Capture the cell that displays the provided text and extract its [x, y] central coordinate. 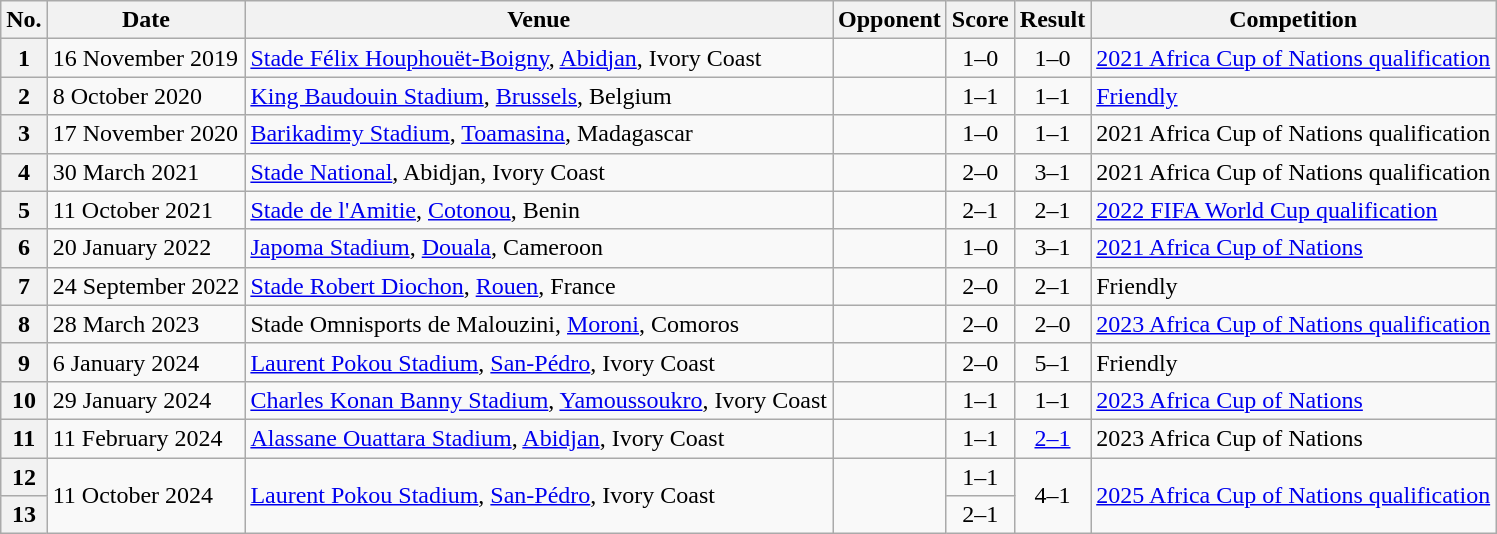
Alassane Ouattara Stadium, Abidjan, Ivory Coast [539, 438]
Venue [539, 20]
Stade Félix Houphouët-Boigny, Abidjan, Ivory Coast [539, 58]
20 January 2022 [146, 248]
4 [24, 172]
2025 Africa Cup of Nations qualification [1294, 496]
Stade National, Abidjan, Ivory Coast [539, 172]
11 [24, 438]
24 September 2022 [146, 286]
Opponent [890, 20]
13 [24, 515]
16 November 2019 [146, 58]
4–1 [1052, 496]
10 [24, 400]
Barikadimy Stadium, Toamasina, Madagascar [539, 134]
28 March 2023 [146, 324]
2021 Africa Cup of Nations [1294, 248]
6 [24, 248]
6 January 2024 [146, 362]
8 [24, 324]
11 October 2024 [146, 496]
2 [24, 96]
Stade Omnisports de Malouzini, Moroni, Comoros [539, 324]
30 March 2021 [146, 172]
12 [24, 477]
Stade de l'Amitie, Cotonou, Benin [539, 210]
King Baudouin Stadium, Brussels, Belgium [539, 96]
17 November 2020 [146, 134]
2022 FIFA World Cup qualification [1294, 210]
5 [24, 210]
2023 Africa Cup of Nations qualification [1294, 324]
Score [980, 20]
Result [1052, 20]
29 January 2024 [146, 400]
Charles Konan Banny Stadium, Yamoussoukro, Ivory Coast [539, 400]
5–1 [1052, 362]
7 [24, 286]
3 [24, 134]
Competition [1294, 20]
11 October 2021 [146, 210]
Stade Robert Diochon, Rouen, France [539, 286]
No. [24, 20]
8 October 2020 [146, 96]
1 [24, 58]
Japoma Stadium, Douala, Cameroon [539, 248]
9 [24, 362]
Date [146, 20]
11 February 2024 [146, 438]
